Locate the cell with the specified text and output its [X, Y] center coordinate. 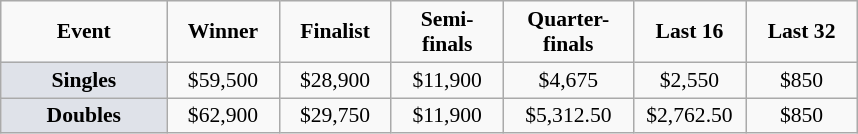
$5,312.50 [568, 116]
$2,762.50 [689, 116]
Winner [223, 32]
Event [84, 32]
Last 32 [802, 32]
Finalist [335, 32]
$4,675 [568, 80]
Singles [84, 80]
Quarter-finals [568, 32]
Semi-finals [447, 32]
$59,500 [223, 80]
Doubles [84, 116]
$28,900 [335, 80]
Last 16 [689, 32]
$29,750 [335, 116]
$62,900 [223, 116]
$2,550 [689, 80]
